Return (X, Y) of the center of cell containing provided text 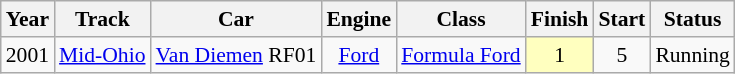
Class (460, 19)
Van Diemen RF01 (236, 55)
2001 (28, 55)
Engine (358, 19)
Running (692, 55)
Track (102, 19)
1 (560, 55)
5 (622, 55)
Car (236, 19)
Start (622, 19)
Year (28, 19)
Mid-Ohio (102, 55)
Finish (560, 19)
Formula Ford (460, 55)
Ford (358, 55)
Status (692, 19)
